Return (x, y) of the center of cell containing provided text 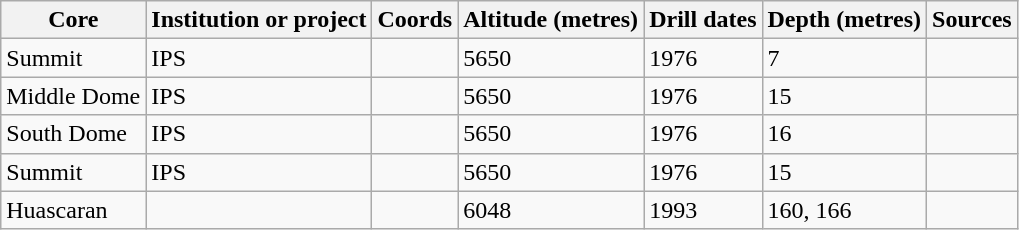
Huascaran (74, 210)
Coords (415, 20)
Drill dates (703, 20)
6048 (551, 210)
South Dome (74, 134)
Middle Dome (74, 96)
160, 166 (844, 210)
7 (844, 58)
16 (844, 134)
Institution or project (259, 20)
1993 (703, 210)
Sources (972, 20)
Altitude (metres) (551, 20)
Depth (metres) (844, 20)
Core (74, 20)
